From the cell containing the given text, extract its center point as (x, y) coordinate. 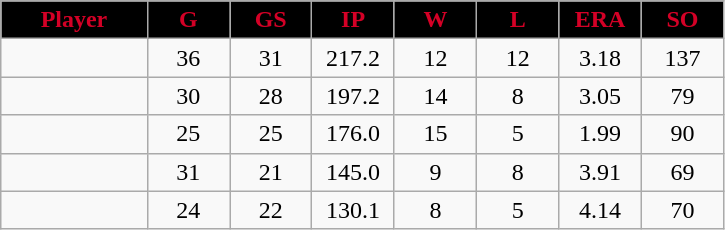
24 (188, 210)
3.05 (600, 96)
G (188, 20)
145.0 (353, 172)
69 (682, 172)
28 (271, 96)
90 (682, 134)
IP (353, 20)
14 (435, 96)
21 (271, 172)
L (518, 20)
3.91 (600, 172)
4.14 (600, 210)
197.2 (353, 96)
ERA (600, 20)
79 (682, 96)
130.1 (353, 210)
1.99 (600, 134)
30 (188, 96)
137 (682, 58)
W (435, 20)
22 (271, 210)
SO (682, 20)
36 (188, 58)
Player (74, 20)
217.2 (353, 58)
70 (682, 210)
3.18 (600, 58)
GS (271, 20)
9 (435, 172)
15 (435, 134)
176.0 (353, 134)
